Identify which cell holds the provided text, then report its (x, y) central coordinate. 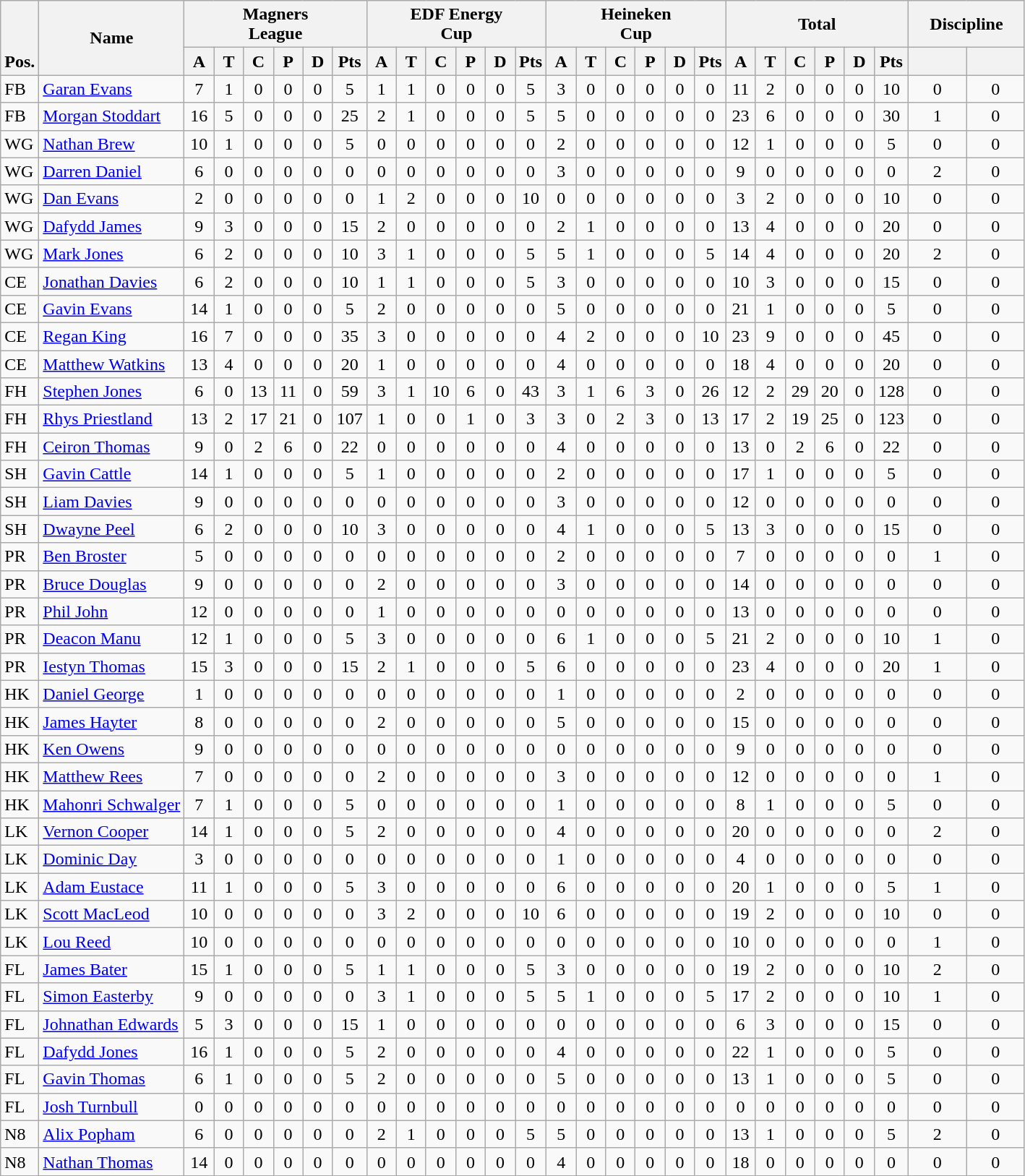
Total (817, 25)
Jonathan Davies (111, 281)
Daniel George (111, 694)
59 (350, 392)
45 (891, 336)
Name (111, 38)
30 (891, 116)
Liam Davies (111, 502)
26 (710, 392)
Mahonri Schwalger (111, 804)
Iestyn Thomas (111, 666)
Simon Easterby (111, 997)
29 (799, 392)
Darren Daniel (111, 171)
35 (350, 336)
Deacon Manu (111, 639)
Stephen Jones (111, 392)
Nathan Brew (111, 144)
Dafydd Jones (111, 1052)
128 (891, 392)
Dafydd James (111, 226)
Regan King (111, 336)
Ceiron Thomas (111, 447)
Alix Popham (111, 1134)
Gavin Evans (111, 309)
Matthew Watkins (111, 364)
107 (350, 419)
Mark Jones (111, 254)
HeinekenCup (636, 25)
Matthew Rees (111, 776)
Discipline (966, 25)
EDF EnergyCup (456, 25)
Bruce Douglas (111, 584)
Dominic Day (111, 859)
James Bater (111, 969)
Dwayne Peel (111, 529)
Dan Evans (111, 199)
Scott MacLeod (111, 914)
Phil John (111, 611)
Gavin Cattle (111, 474)
Ken Owens (111, 749)
Pos. (20, 38)
43 (531, 392)
Johnathan Edwards (111, 1024)
Rhys Priestland (111, 419)
James Hayter (111, 721)
MagnersLeague (275, 25)
Ben Broster (111, 557)
123 (891, 419)
Garan Evans (111, 89)
Gavin Thomas (111, 1079)
Nathan Thomas (111, 1162)
Lou Reed (111, 942)
Morgan Stoddart (111, 116)
Adam Eustace (111, 887)
Josh Turnbull (111, 1107)
Vernon Cooper (111, 832)
